Output the (x, y) coordinate of the center of the cell containing the given text.  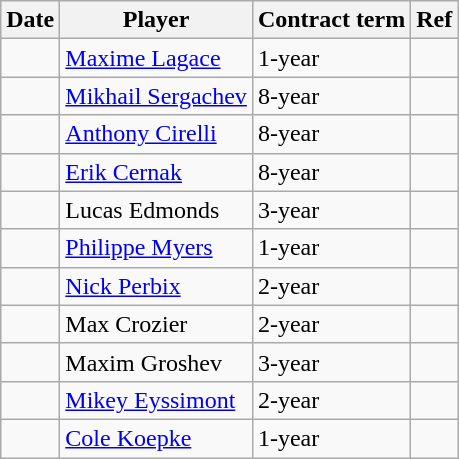
Contract term (331, 20)
Date (30, 20)
Maxime Lagace (156, 58)
Lucas Edmonds (156, 210)
Nick Perbix (156, 286)
Cole Koepke (156, 438)
Anthony Cirelli (156, 134)
Max Crozier (156, 324)
Mikey Eyssimont (156, 400)
Mikhail Sergachev (156, 96)
Maxim Groshev (156, 362)
Player (156, 20)
Philippe Myers (156, 248)
Erik Cernak (156, 172)
Ref (434, 20)
